Pinpoint the cell where the given text exists, returning its (x, y) midpoint coordinate. 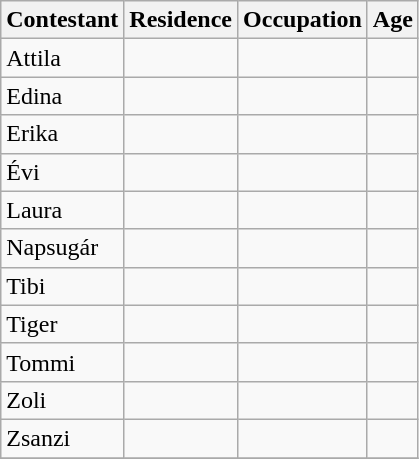
Attila (62, 58)
Laura (62, 210)
Tommi (62, 362)
Erika (62, 134)
Occupation (303, 20)
Tiger (62, 324)
Napsugár (62, 248)
Edina (62, 96)
Évi (62, 172)
Contestant (62, 20)
Zsanzi (62, 438)
Age (392, 20)
Residence (181, 20)
Tibi (62, 286)
Zoli (62, 400)
